Return [x, y] of the center of cell containing provided text 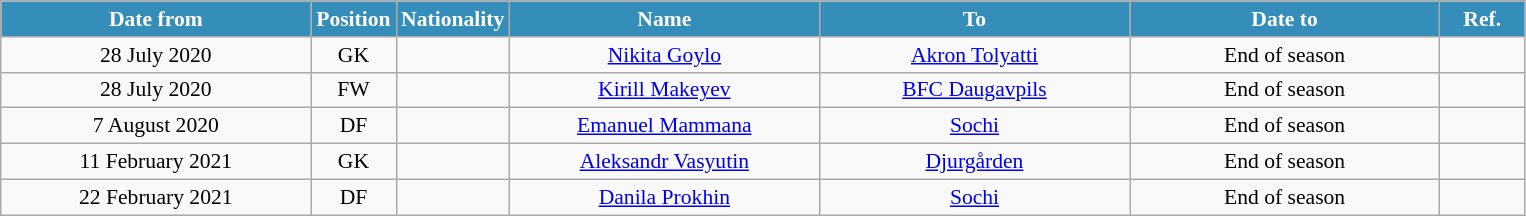
11 February 2021 [156, 162]
Nationality [452, 19]
Date from [156, 19]
Date to [1285, 19]
22 February 2021 [156, 197]
BFC Daugavpils [974, 90]
Nikita Goylo [664, 55]
7 August 2020 [156, 126]
To [974, 19]
Aleksandr Vasyutin [664, 162]
Name [664, 19]
Danila Prokhin [664, 197]
FW [354, 90]
Position [354, 19]
Emanuel Mammana [664, 126]
Kirill Makeyev [664, 90]
Akron Tolyatti [974, 55]
Ref. [1482, 19]
Djurgården [974, 162]
